Return (X, Y) of the center of cell containing provided text 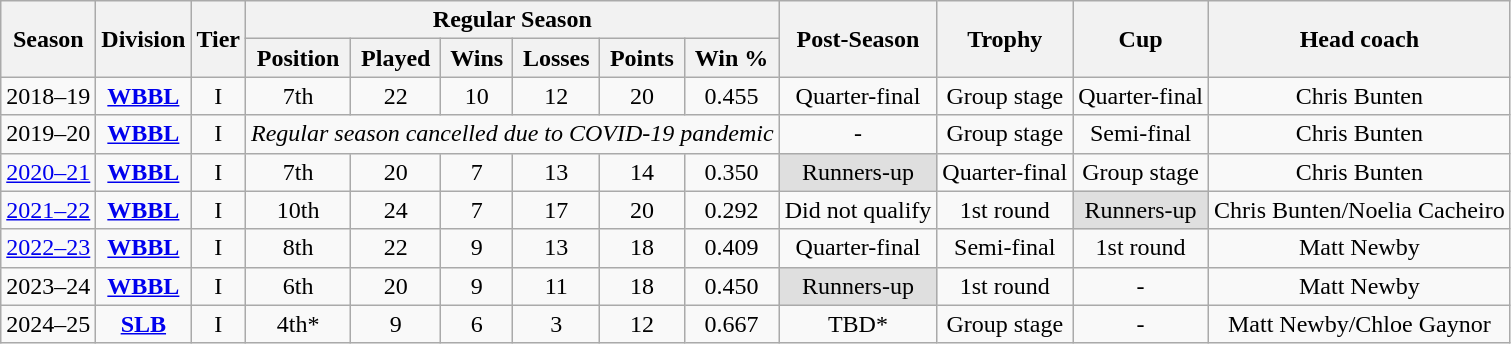
Post-Season (858, 39)
SLB (144, 324)
Cup (1141, 39)
Regular Season (513, 20)
2022–23 (48, 248)
TBD* (858, 324)
10th (298, 210)
Win % (732, 58)
14 (642, 172)
Matt Newby/Chloe Gaynor (1360, 324)
2020–21 (48, 172)
Points (642, 58)
10 (477, 96)
2019–20 (48, 134)
17 (556, 210)
2021–22 (48, 210)
24 (396, 210)
3 (556, 324)
Position (298, 58)
0.292 (732, 210)
Division (144, 39)
Played (396, 58)
Tier (218, 39)
Did not qualify (858, 210)
Regular season cancelled due to COVID-19 pandemic (513, 134)
11 (556, 286)
4th* (298, 324)
Chris Bunten/Noelia Cacheiro (1360, 210)
Losses (556, 58)
6th (298, 286)
0.455 (732, 96)
2024–25 (48, 324)
Wins (477, 58)
Trophy (1005, 39)
Head coach (1360, 39)
2018–19 (48, 96)
0.667 (732, 324)
0.450 (732, 286)
0.350 (732, 172)
8th (298, 248)
0.409 (732, 248)
6 (477, 324)
Season (48, 39)
2023–24 (48, 286)
